Identify which cell holds the provided text, then report its [X, Y] central coordinate. 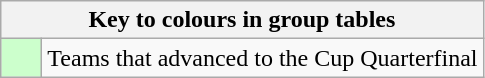
Key to colours in group tables [242, 20]
Teams that advanced to the Cup Quarterfinal [262, 58]
